Detect which cell encompasses the target text, then output its [X, Y] center coordinate. 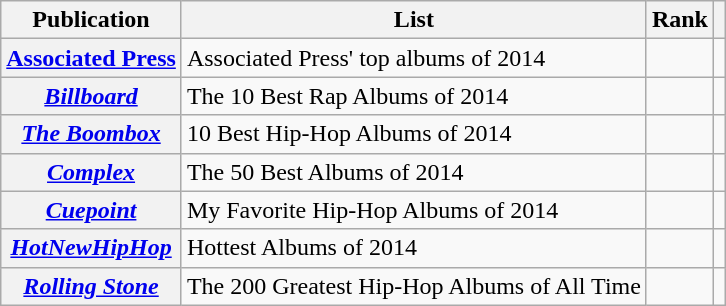
Associated Press' top albums of 2014 [414, 58]
The 50 Best Albums of 2014 [414, 172]
The Boombox [92, 134]
The 200 Greatest Hip-Hop Albums of All Time [414, 286]
The 10 Best Rap Albums of 2014 [414, 96]
Associated Press [92, 58]
HotNewHipHop [92, 248]
10 Best Hip-Hop Albums of 2014 [414, 134]
My Favorite Hip-Hop Albums of 2014 [414, 210]
Rank [680, 20]
List [414, 20]
Rolling Stone [92, 286]
Hottest Albums of 2014 [414, 248]
Cuepoint [92, 210]
Billboard [92, 96]
Complex [92, 172]
Publication [92, 20]
